Locate the cell with the specified text and output its [X, Y] center coordinate. 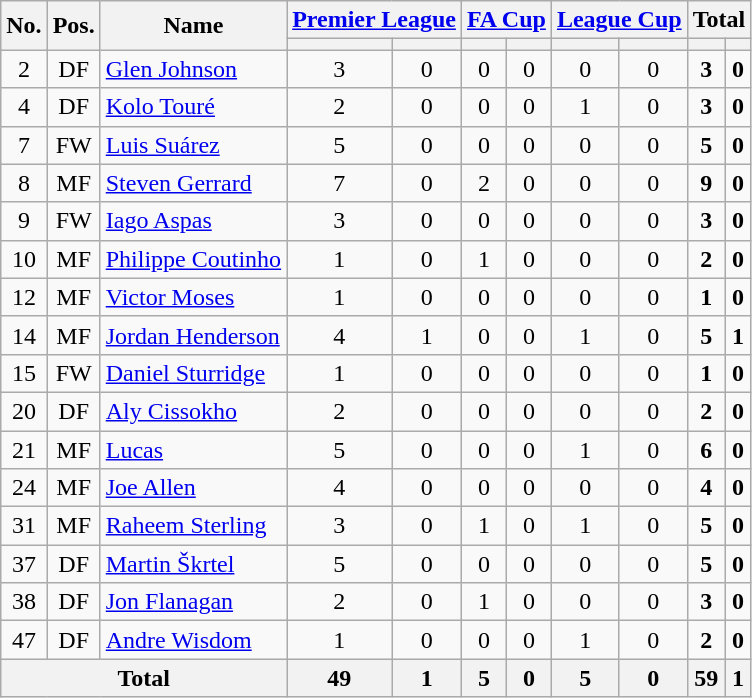
Pos. [74, 26]
Philippe Coutinho [193, 259]
Kolo Touré [193, 107]
15 [24, 373]
Glen Johnson [193, 69]
Premier League [374, 20]
Martin Škrtel [193, 564]
Lucas [193, 449]
Raheem Sterling [193, 526]
37 [24, 564]
Victor Moses [193, 297]
Iago Aspas [193, 221]
Steven Gerrard [193, 183]
14 [24, 335]
49 [340, 678]
Jon Flanagan [193, 602]
24 [24, 488]
Andre Wisdom [193, 640]
Jordan Henderson [193, 335]
Daniel Sturridge [193, 373]
Aly Cissokho [193, 411]
No. [24, 26]
20 [24, 411]
FA Cup [506, 20]
Joe Allen [193, 488]
59 [706, 678]
21 [24, 449]
12 [24, 297]
League Cup [619, 20]
38 [24, 602]
10 [24, 259]
8 [24, 183]
47 [24, 640]
Luis Suárez [193, 145]
Name [193, 26]
31 [24, 526]
6 [706, 449]
